Capture the cell that displays the provided text and extract its (x, y) central coordinate. 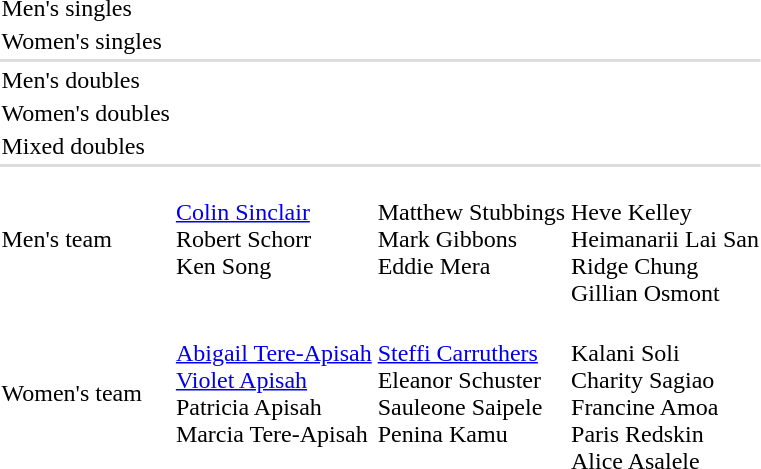
Men's doubles (86, 80)
Mixed doubles (86, 146)
Men's team (86, 239)
Women's doubles (86, 113)
Colin SinclairRobert SchorrKen Song (274, 239)
Women's singles (86, 41)
Matthew StubbingsMark GibbonsEddie Mera (471, 239)
Heve KelleyHeimanarii Lai SanRidge ChungGillian Osmont (666, 239)
